Return the [X, Y] coordinate for the center point of the cell that contains the specified text.  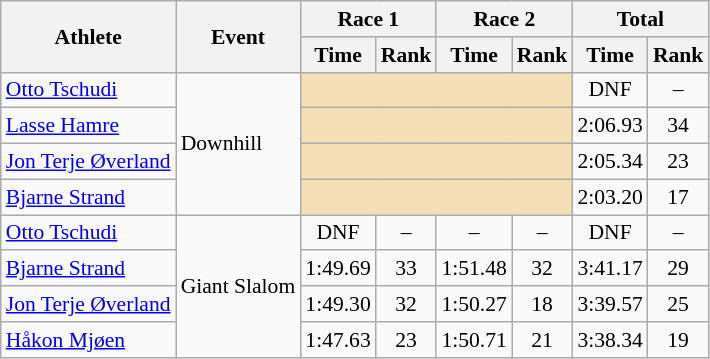
Downhill [238, 143]
1:50.71 [474, 340]
Lasse Hamre [88, 126]
3:39.57 [610, 304]
Race 1 [368, 19]
1:49.30 [338, 304]
25 [678, 304]
1:47.63 [338, 340]
2:06.93 [610, 126]
21 [542, 340]
1:49.69 [338, 269]
2:05.34 [610, 162]
3:41.17 [610, 269]
18 [542, 304]
Total [640, 19]
Giant Slalom [238, 286]
17 [678, 197]
29 [678, 269]
19 [678, 340]
Athlete [88, 36]
Race 2 [504, 19]
3:38.34 [610, 340]
Event [238, 36]
33 [406, 269]
2:03.20 [610, 197]
1:51.48 [474, 269]
34 [678, 126]
Håkon Mjøen [88, 340]
1:50.27 [474, 304]
